Extract the [X, Y] coordinate from the center of the cell holding the provided text.  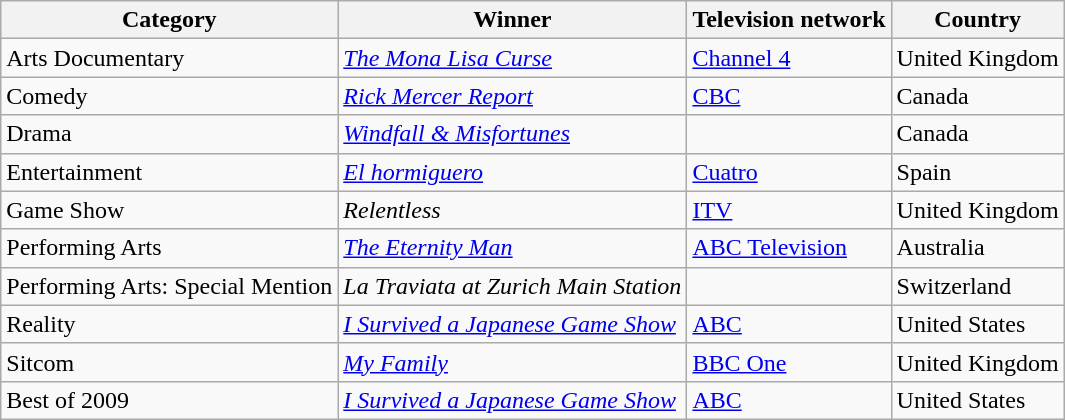
Category [170, 20]
El hormiguero [512, 172]
Performing Arts: Special Mention [170, 286]
Channel 4 [789, 58]
Cuatro [789, 172]
CBC [789, 96]
Rick Mercer Report [512, 96]
Switzerland [978, 286]
Television network [789, 20]
BBC One [789, 362]
My Family [512, 362]
Sitcom [170, 362]
Performing Arts [170, 248]
The Mona Lisa Curse [512, 58]
Winner [512, 20]
ITV [789, 210]
La Traviata at Zurich Main Station [512, 286]
Entertainment [170, 172]
The Eternity Man [512, 248]
Windfall & Misfortunes [512, 134]
Drama [170, 134]
Arts Documentary [170, 58]
Comedy [170, 96]
Game Show [170, 210]
Reality [170, 324]
Relentless [512, 210]
Spain [978, 172]
ABC Television [789, 248]
Best of 2009 [170, 400]
Country [978, 20]
Australia [978, 248]
